Search for the cell housing the specified text and yield its (x, y) center coordinate. 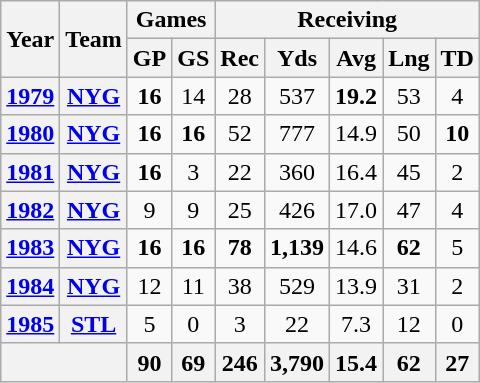
17.0 (356, 210)
47 (409, 210)
52 (240, 134)
STL (94, 324)
Avg (356, 58)
1981 (30, 172)
15.4 (356, 362)
19.2 (356, 96)
14 (194, 96)
GS (194, 58)
Receiving (348, 20)
246 (240, 362)
14.6 (356, 248)
GP (149, 58)
Lng (409, 58)
1,139 (298, 248)
25 (240, 210)
38 (240, 286)
1985 (30, 324)
Rec (240, 58)
Team (94, 39)
Games (170, 20)
11 (194, 286)
360 (298, 172)
1983 (30, 248)
14.9 (356, 134)
78 (240, 248)
TD (457, 58)
31 (409, 286)
1984 (30, 286)
13.9 (356, 286)
426 (298, 210)
3,790 (298, 362)
16.4 (356, 172)
90 (149, 362)
Yds (298, 58)
1980 (30, 134)
10 (457, 134)
537 (298, 96)
1982 (30, 210)
53 (409, 96)
45 (409, 172)
Year (30, 39)
7.3 (356, 324)
27 (457, 362)
1979 (30, 96)
529 (298, 286)
28 (240, 96)
69 (194, 362)
50 (409, 134)
777 (298, 134)
